Pinpoint the cell where the given text exists, returning its (x, y) midpoint coordinate. 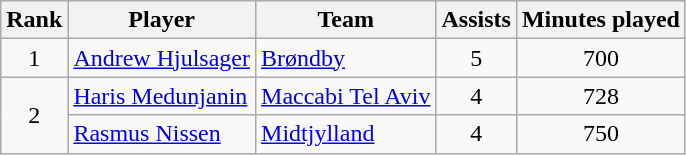
Maccabi Tel Aviv (346, 96)
750 (600, 134)
Andrew Hjulsager (162, 58)
1 (34, 58)
Brøndby (346, 58)
Minutes played (600, 20)
Team (346, 20)
Midtjylland (346, 134)
700 (600, 58)
Player (162, 20)
2 (34, 115)
Assists (476, 20)
5 (476, 58)
Rasmus Nissen (162, 134)
Rank (34, 20)
Haris Medunjanin (162, 96)
728 (600, 96)
